Search for the cell housing the specified text and yield its [x, y] center coordinate. 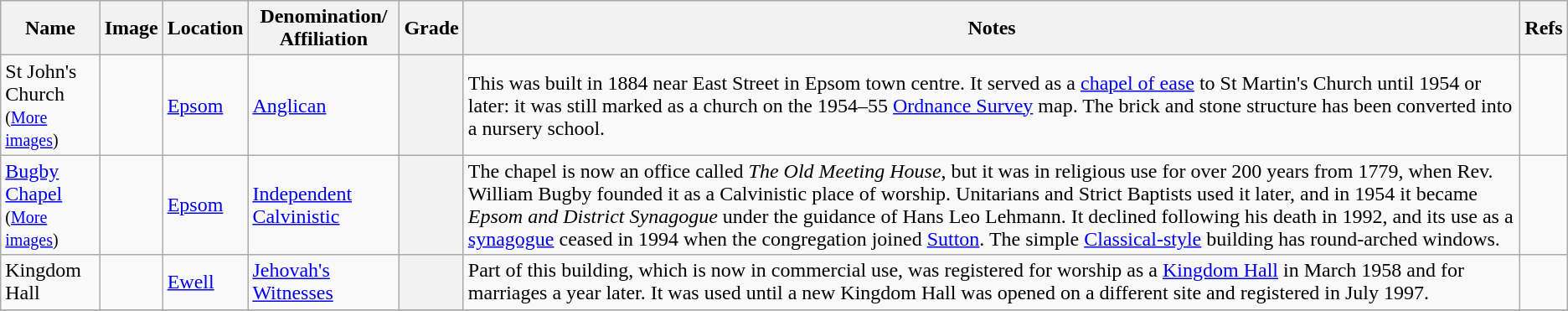
Ewell [205, 282]
Bugby Chapel(More images) [50, 205]
Notes [992, 29]
Refs [1544, 29]
Jehovah's Witnesses [323, 282]
Image [131, 29]
Grade [431, 29]
Independent Calvinistic [323, 205]
Anglican [323, 106]
Kingdom Hall [50, 282]
Location [205, 29]
Denomination/Affiliation [323, 29]
St John's Church(More images) [50, 106]
Name [50, 29]
